Return [x, y] of the center of cell containing provided text 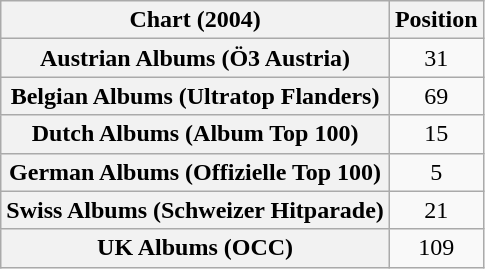
UK Albums (OCC) [196, 248]
Swiss Albums (Schweizer Hitparade) [196, 210]
Position [436, 20]
15 [436, 134]
5 [436, 172]
Chart (2004) [196, 20]
31 [436, 58]
Austrian Albums (Ö3 Austria) [196, 58]
Belgian Albums (Ultratop Flanders) [196, 96]
69 [436, 96]
German Albums (Offizielle Top 100) [196, 172]
109 [436, 248]
21 [436, 210]
Dutch Albums (Album Top 100) [196, 134]
